Search for the cell housing the specified text and yield its [X, Y] center coordinate. 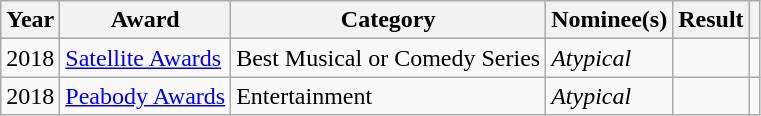
Award [146, 20]
Entertainment [388, 96]
Nominee(s) [610, 20]
Result [711, 20]
Satellite Awards [146, 58]
Category [388, 20]
Year [30, 20]
Best Musical or Comedy Series [388, 58]
Peabody Awards [146, 96]
